Determine the (X, Y) coordinate at the center of the cell enclosing the given text.  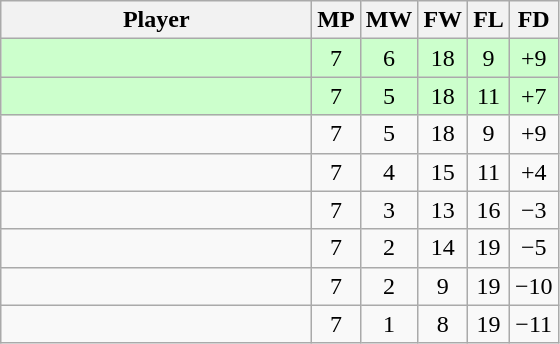
Player (156, 20)
FW (443, 20)
15 (443, 172)
6 (389, 58)
13 (443, 210)
−3 (534, 210)
8 (443, 324)
FD (534, 20)
16 (489, 210)
+4 (534, 172)
MP (336, 20)
1 (389, 324)
3 (389, 210)
+7 (534, 96)
−10 (534, 286)
FL (489, 20)
−5 (534, 248)
4 (389, 172)
−11 (534, 324)
14 (443, 248)
MW (389, 20)
